Search for the cell housing the specified text and yield its [x, y] center coordinate. 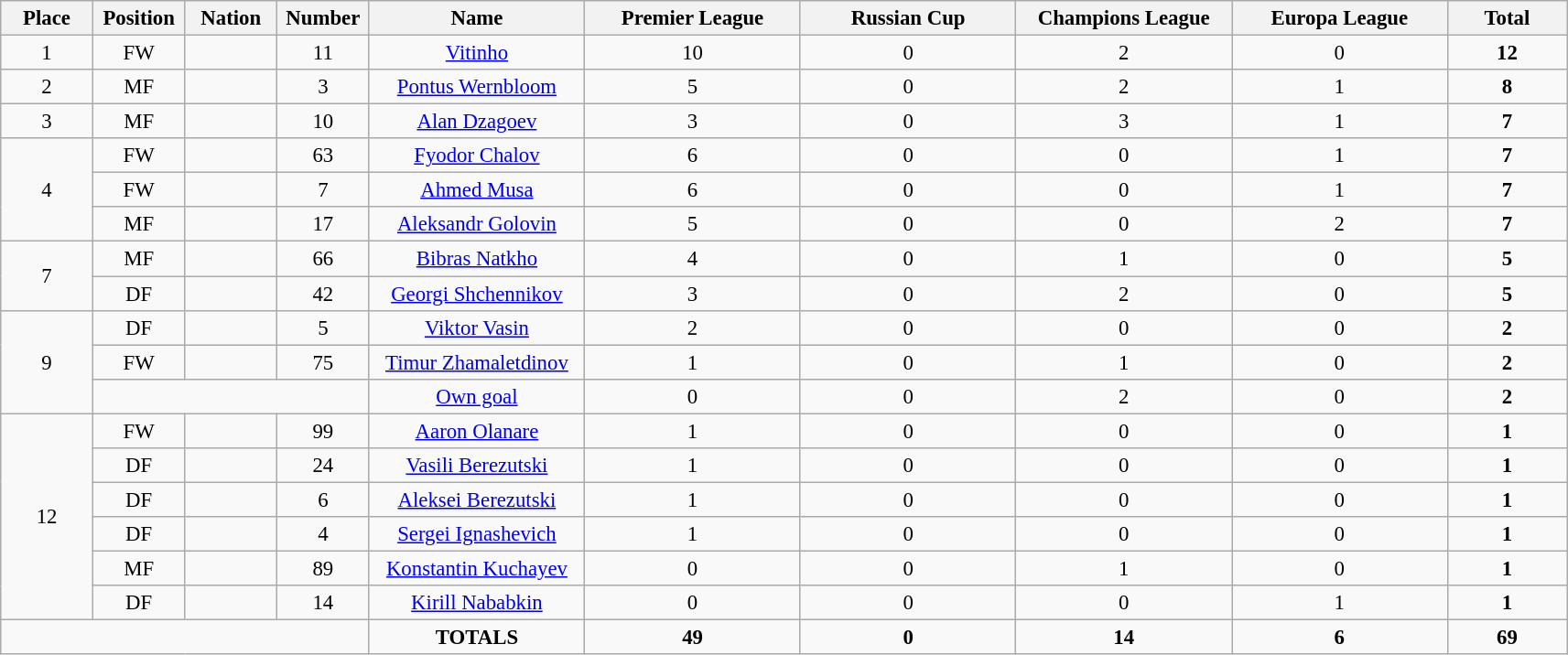
8 [1507, 87]
Alan Dzagoev [477, 122]
63 [324, 156]
89 [324, 568]
Premier League [693, 18]
69 [1507, 638]
17 [324, 224]
Place [48, 18]
Bibras Natkho [477, 259]
24 [324, 466]
Total [1507, 18]
Champions League [1124, 18]
Fyodor Chalov [477, 156]
9 [48, 362]
Kirill Nababkin [477, 603]
75 [324, 362]
Russian Cup [908, 18]
49 [693, 638]
Viktor Vasin [477, 327]
Ahmed Musa [477, 190]
Konstantin Kuchayev [477, 568]
99 [324, 431]
Pontus Wernbloom [477, 87]
TOTALS [477, 638]
66 [324, 259]
Name [477, 18]
Europa League [1340, 18]
Vasili Berezutski [477, 466]
Position [139, 18]
Aleksandr Golovin [477, 224]
Vitinho [477, 53]
Aaron Olanare [477, 431]
Timur Zhamaletdinov [477, 362]
Nation [231, 18]
Georgi Shchennikov [477, 294]
Sergei Ignashevich [477, 534]
Aleksei Berezutski [477, 499]
11 [324, 53]
42 [324, 294]
Number [324, 18]
Own goal [477, 396]
